From the cell containing the given text, extract its center point as [X, Y] coordinate. 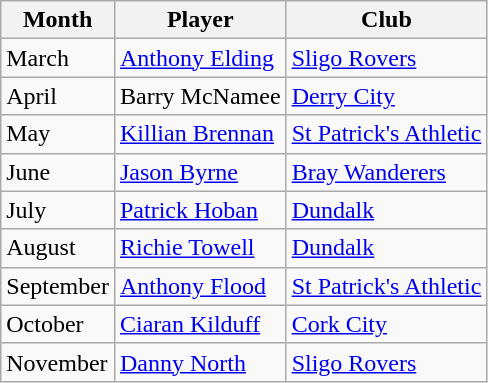
Ciaran Kilduff [200, 324]
Danny North [200, 362]
Cork City [386, 324]
Bray Wanderers [386, 172]
April [58, 96]
Killian Brennan [200, 134]
Richie Towell [200, 248]
Patrick Hoban [200, 210]
May [58, 134]
Derry City [386, 96]
Club [386, 20]
March [58, 58]
Jason Byrne [200, 172]
October [58, 324]
August [58, 248]
September [58, 286]
June [58, 172]
Anthony Elding [200, 58]
Barry McNamee [200, 96]
July [58, 210]
Anthony Flood [200, 286]
November [58, 362]
Player [200, 20]
Month [58, 20]
